Return the [X, Y] coordinate for the center point of the cell that contains the specified text.  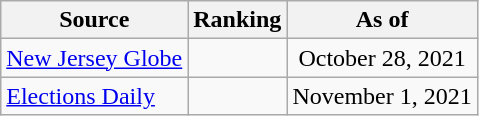
October 28, 2021 [382, 58]
New Jersey Globe [94, 58]
November 1, 2021 [382, 96]
As of [382, 20]
Ranking [238, 20]
Elections Daily [94, 96]
Source [94, 20]
